Pinpoint the cell where the given text exists, returning its [x, y] midpoint coordinate. 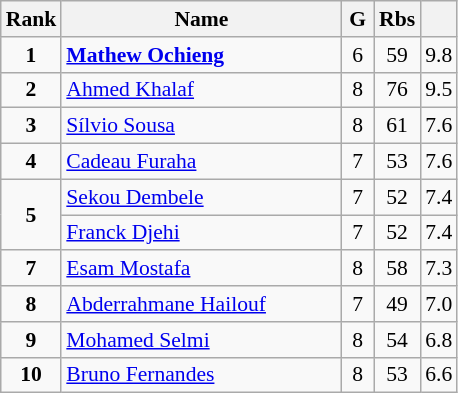
6.8 [438, 340]
9.8 [438, 55]
76 [397, 90]
59 [397, 55]
54 [397, 340]
7.0 [438, 304]
58 [397, 269]
9 [32, 340]
7.3 [438, 269]
Rank [32, 19]
1 [32, 55]
6 [358, 55]
Abderrahmane Hailouf [201, 304]
Ahmed Khalaf [201, 90]
Esam Mostafa [201, 269]
9.5 [438, 90]
Sílvio Sousa [201, 126]
5 [32, 214]
G [358, 19]
2 [32, 90]
61 [397, 126]
Cadeau Furaha [201, 162]
Sekou Dembele [201, 197]
Name [201, 19]
Rbs [397, 19]
10 [32, 375]
Mohamed Selmi [201, 340]
Mathew Ochieng [201, 55]
6.6 [438, 375]
Bruno Fernandes [201, 375]
3 [32, 126]
49 [397, 304]
4 [32, 162]
Franck Djehi [201, 233]
